Find where the given text appears and provide that cell's center as [X, Y] coordinate. 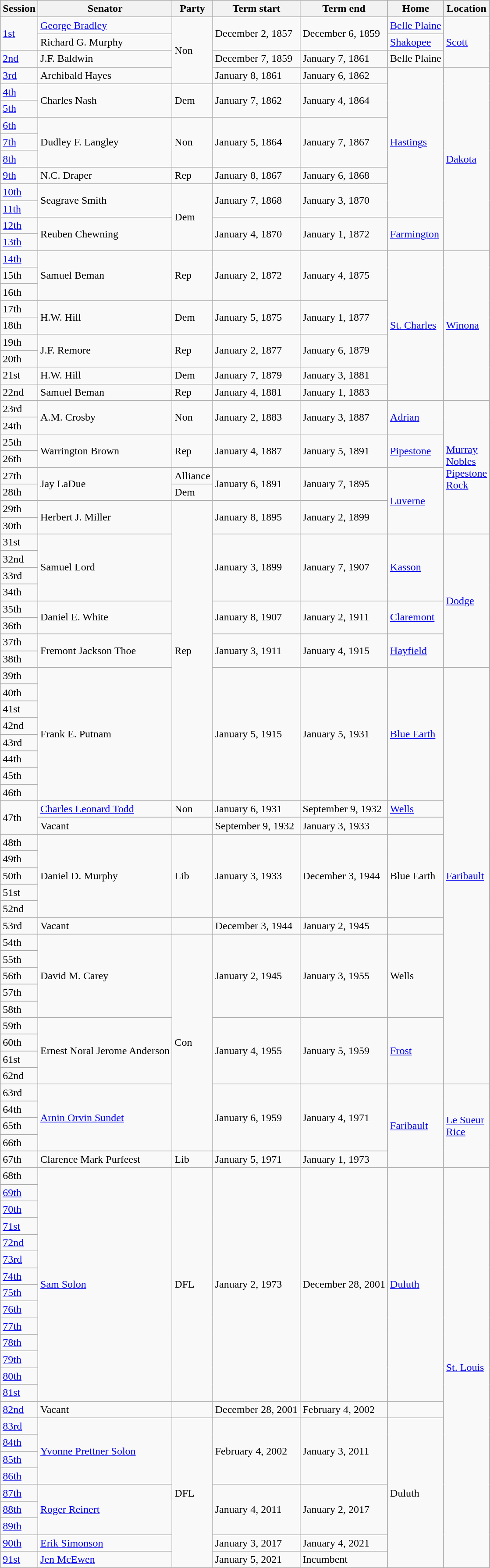
January 3, 1899 [256, 567]
January 2, 1877 [256, 350]
46th [19, 793]
January 2, 1911 [344, 617]
January 7, 1862 [256, 100]
Adrian [416, 417]
75th [19, 1293]
Alliance [192, 475]
January 4, 1870 [256, 234]
January 6, 1959 [256, 1118]
George Bradley [105, 25]
61st [19, 1059]
3rd [19, 75]
89th [19, 1526]
January 5, 1959 [344, 1051]
Clarence Mark Purfeest [105, 1159]
23rd [19, 409]
Seagrave Smith [105, 200]
36th [19, 626]
Warrington Brown [105, 450]
24th [19, 425]
26th [19, 459]
January 5, 1864 [256, 142]
January 2, 1872 [256, 276]
35th [19, 609]
21st [19, 375]
Charles Leonard Todd [105, 809]
10th [19, 192]
65th [19, 1126]
Reuben Chewning [105, 234]
38th [19, 659]
77th [19, 1326]
58th [19, 1009]
45th [19, 776]
90th [19, 1543]
January 4, 1955 [256, 1051]
January 7, 1879 [256, 375]
80th [19, 1376]
Roger Reinert [105, 1509]
January 2, 1973 [256, 1285]
73rd [19, 1259]
13th [19, 242]
6th [19, 125]
January 6, 1891 [256, 484]
81st [19, 1393]
Pipestone [416, 450]
87th [19, 1493]
January 8, 1907 [256, 617]
J.F. Baldwin [105, 59]
8th [19, 159]
68th [19, 1176]
Samuel Lord [105, 567]
Fremont Jackson Thoe [105, 651]
January 6, 1862 [344, 75]
74th [19, 1276]
Jen McEwen [105, 1560]
86th [19, 1476]
Hayfield [416, 651]
January 7, 1907 [344, 567]
January 5, 1971 [256, 1159]
Dodge [466, 601]
Herbert J. Miller [105, 517]
22nd [19, 392]
Jay LaDue [105, 484]
7th [19, 142]
January 8, 1861 [256, 75]
January 5, 1891 [344, 450]
January 2, 2017 [344, 1509]
34th [19, 592]
60th [19, 1043]
85th [19, 1459]
January 4, 1915 [344, 651]
David M. Carey [105, 976]
January 7, 1895 [344, 484]
January 3, 2011 [344, 1451]
42nd [19, 726]
January 7, 1861 [344, 59]
Yvonne Prettner Solon [105, 1451]
27th [19, 475]
Daniel D. Murphy [105, 876]
64th [19, 1109]
Session [19, 9]
Daniel E. White [105, 617]
28th [19, 492]
57th [19, 992]
Ernest Noral Jerome Anderson [105, 1051]
66th [19, 1143]
N.C. Draper [105, 175]
January 3, 1911 [256, 651]
January 3, 1887 [344, 417]
January 6, 1879 [344, 350]
January 4, 2011 [256, 1509]
January 5, 1931 [344, 734]
5th [19, 109]
84th [19, 1443]
January 3, 1881 [344, 375]
January 4, 2021 [344, 1543]
January 4, 1875 [344, 276]
January 1, 1973 [344, 1159]
Le SueurRice [466, 1126]
11th [19, 209]
16th [19, 292]
January 4, 1887 [256, 450]
Claremont [416, 617]
December 6, 1859 [344, 34]
9th [19, 175]
St. Charles [416, 326]
62nd [19, 1076]
52nd [19, 909]
70th [19, 1209]
Sam Solon [105, 1285]
January 1, 1883 [344, 392]
January 7, 1867 [344, 142]
67th [19, 1159]
Hastings [416, 142]
Term end [344, 9]
53rd [19, 926]
Frost [416, 1051]
40th [19, 692]
78th [19, 1343]
39th [19, 676]
January 2, 1883 [256, 417]
88th [19, 1509]
59th [19, 1026]
Erik Simonson [105, 1543]
Richard G. Murphy [105, 42]
43rd [19, 743]
January 4, 1864 [344, 100]
91st [19, 1560]
December 7, 1859 [256, 59]
Location [466, 9]
Home [416, 9]
15th [19, 276]
63rd [19, 1093]
71st [19, 1226]
January 6, 1868 [344, 175]
Shakopee [416, 42]
January 1, 1872 [344, 234]
December 2, 1857 [256, 34]
18th [19, 326]
72nd [19, 1242]
Dudley F. Langley [105, 142]
January 7, 1868 [256, 200]
Charles Nash [105, 100]
Farmington [416, 234]
January 3, 1955 [344, 976]
51st [19, 892]
Scott [466, 42]
Kasson [416, 567]
2nd [19, 59]
January 4, 1881 [256, 392]
30th [19, 526]
1st [19, 34]
January 5, 2021 [256, 1560]
January 5, 1875 [256, 317]
January 8, 1867 [256, 175]
January 4, 1971 [344, 1118]
Incumbent [344, 1560]
January 5, 1915 [256, 734]
January 3, 2017 [256, 1543]
January 1, 1877 [344, 317]
31st [19, 542]
41st [19, 709]
J.F. Remore [105, 350]
47th [19, 818]
37th [19, 642]
29th [19, 509]
Con [192, 1043]
Dakota [466, 159]
Frank E. Putnam [105, 734]
49th [19, 859]
20th [19, 359]
A.M. Crosby [105, 417]
17th [19, 309]
Luverne [416, 500]
MurrayNoblesPipestoneRock [466, 467]
25th [19, 442]
56th [19, 976]
48th [19, 842]
44th [19, 759]
55th [19, 959]
69th [19, 1193]
January 8, 1895 [256, 517]
79th [19, 1359]
January 3, 1870 [344, 200]
Party [192, 9]
Arnin Orvin Sundet [105, 1118]
12th [19, 226]
14th [19, 259]
76th [19, 1310]
54th [19, 942]
4th [19, 92]
Term start [256, 9]
82nd [19, 1409]
50th [19, 876]
St. Louis [466, 1368]
32nd [19, 559]
Winona [466, 326]
19th [19, 342]
83rd [19, 1426]
January 6, 1931 [256, 809]
January 2, 1899 [344, 517]
33rd [19, 576]
Archibald Hayes [105, 75]
Senator [105, 9]
